Return (x, y) of the center of cell containing provided text 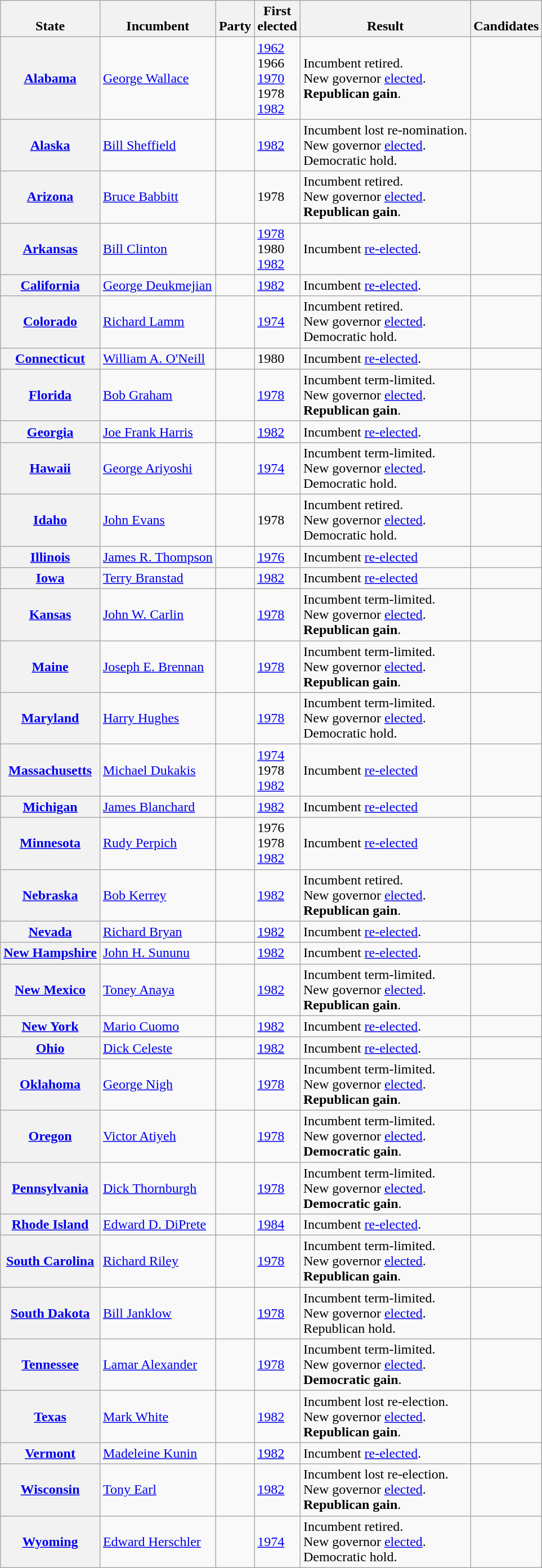
Joseph E. Brennan (158, 667)
Arizona (51, 197)
Bill Clinton (158, 249)
Michael Dukakis (158, 770)
Alabama (51, 78)
19761978 1982 (277, 843)
Dick Thornburgh (158, 1188)
Minnesota (51, 843)
Incumbent (158, 19)
New Hampshire (51, 953)
Rhode Island (51, 1225)
Candidates (507, 19)
Vermont (51, 1453)
Party (235, 19)
Maine (51, 667)
Result (385, 19)
Joe Frank Harris (158, 432)
Bill Sheffield (158, 145)
Illinois (51, 556)
John Evans (158, 520)
South Carolina (51, 1261)
John W. Carlin (158, 615)
California (51, 285)
Richard Lamm (158, 322)
George Deukmejian (158, 285)
William A. O'Neill (158, 358)
Edward Herschler (158, 1542)
South Dakota (51, 1313)
Incumbent term-limited.New governor elected.Republican hold. (385, 1313)
Firstelected (277, 19)
Michigan (51, 807)
Florida (51, 395)
Nevada (51, 932)
Tennessee (51, 1365)
Victor Atiyeh (158, 1136)
James R. Thompson (158, 556)
Edward D. DiPrete (158, 1225)
1980 (277, 358)
Oklahoma (51, 1084)
Mario Cuomo (158, 1026)
Maryland (51, 718)
19621966 19701978 1982 (277, 78)
Pennsylvania (51, 1188)
Massachusetts (51, 770)
New York (51, 1026)
George Nigh (158, 1084)
Nebraska (51, 895)
George Wallace (158, 78)
State (51, 19)
George Ariyoshi (158, 468)
19781980 1982 (277, 249)
Colorado (51, 322)
Georgia (51, 432)
Connecticut (51, 358)
Alaska (51, 145)
Bill Janklow (158, 1313)
Bruce Babbitt (158, 197)
Bob Kerrey (158, 895)
Hawaii (51, 468)
Toney Anaya (158, 990)
Wisconsin (51, 1490)
Dick Celeste (158, 1048)
Texas (51, 1417)
Harry Hughes (158, 718)
Incumbent lost re-nomination.New governor elected.Democratic hold. (385, 145)
New Mexico (51, 990)
Lamar Alexander (158, 1365)
1976 (277, 556)
Oregon (51, 1136)
Arkansas (51, 249)
Tony Earl (158, 1490)
Rudy Perpich (158, 843)
James Blanchard (158, 807)
Bob Graham (158, 395)
Mark White (158, 1417)
Terry Branstad (158, 578)
Richard Bryan (158, 932)
Richard Riley (158, 1261)
John H. Sununu (158, 953)
Ohio (51, 1048)
Iowa (51, 578)
Wyoming (51, 1542)
1984 (277, 1225)
Idaho (51, 520)
Madeleine Kunin (158, 1453)
Kansas (51, 615)
19741978 1982 (277, 770)
